Capture the cell that displays the provided text and extract its [x, y] central coordinate. 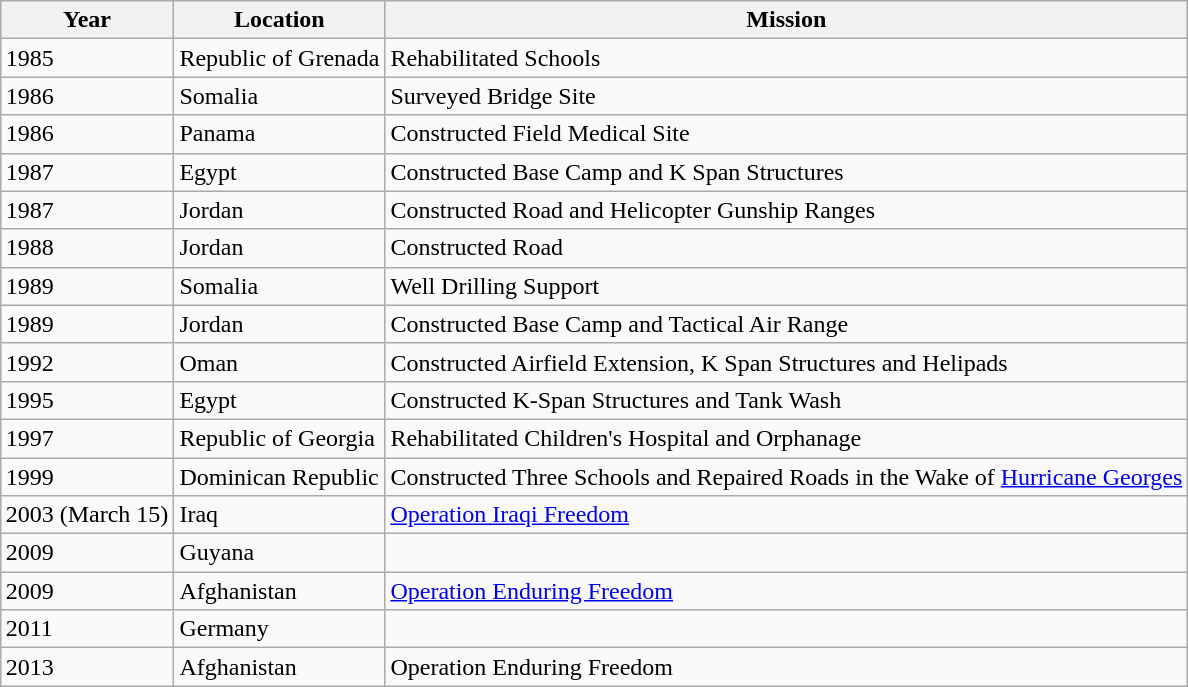
Oman [280, 362]
Rehabilitated Schools [786, 58]
2003 (March 15) [87, 515]
Year [87, 20]
1988 [87, 248]
1992 [87, 362]
1985 [87, 58]
Constructed Road and Helicopter Gunship Ranges [786, 210]
Panama [280, 134]
Constructed Airfield Extension, K Span Structures and Helipads [786, 362]
Mission [786, 20]
Constructed Three Schools and Repaired Roads in the Wake of Hurricane Georges [786, 477]
Constructed Base Camp and K Span Structures [786, 172]
Well Drilling Support [786, 286]
Operation Iraqi Freedom [786, 515]
Republic of Grenada [280, 58]
Guyana [280, 553]
Rehabilitated Children's Hospital and Orphanage [786, 438]
2011 [87, 629]
Constructed Base Camp and Tactical Air Range [786, 324]
Dominican Republic [280, 477]
Constructed Road [786, 248]
1995 [87, 400]
Location [280, 20]
1997 [87, 438]
Constructed K-Span Structures and Tank Wash [786, 400]
Surveyed Bridge Site [786, 96]
1999 [87, 477]
2013 [87, 667]
Iraq [280, 515]
Germany [280, 629]
Constructed Field Medical Site [786, 134]
Republic of Georgia [280, 438]
